Determine the [X, Y] coordinate at the center of the cell enclosing the given text.  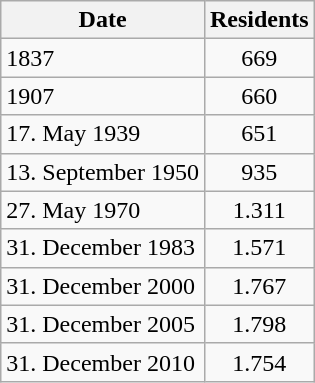
31. December 1983 [103, 248]
Residents [259, 20]
1.754 [259, 362]
935 [259, 172]
Date [103, 20]
1.311 [259, 210]
1.767 [259, 286]
1.798 [259, 324]
651 [259, 134]
669 [259, 58]
1907 [103, 96]
660 [259, 96]
13. September 1950 [103, 172]
17. May 1939 [103, 134]
31. December 2010 [103, 362]
1.571 [259, 248]
31. December 2000 [103, 286]
1837 [103, 58]
31. December 2005 [103, 324]
27. May 1970 [103, 210]
